Search for the cell housing the specified text and yield its (X, Y) center coordinate. 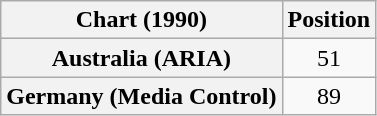
Australia (ARIA) (142, 58)
Position (329, 20)
51 (329, 58)
Chart (1990) (142, 20)
Germany (Media Control) (142, 96)
89 (329, 96)
